Determine the [X, Y] coordinate at the center of the cell enclosing the given text.  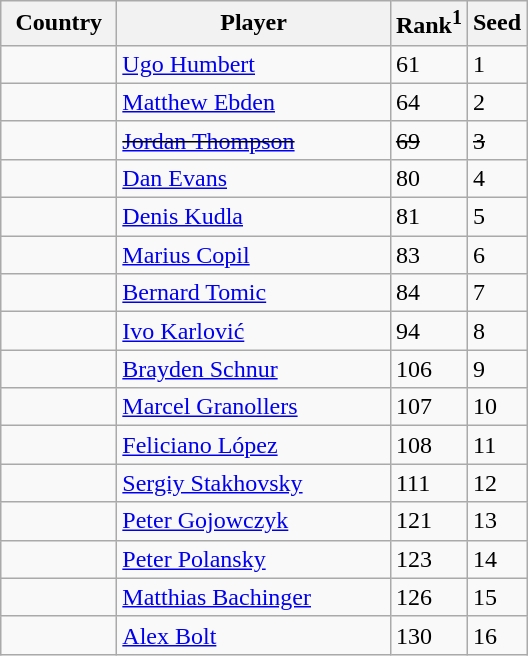
69 [428, 140]
Peter Gojowczyk [254, 521]
Sergiy Stakhovsky [254, 483]
94 [428, 331]
Country [59, 24]
Alex Bolt [254, 635]
Matthew Ebden [254, 102]
Dan Evans [254, 178]
14 [496, 559]
Marcel Granollers [254, 407]
Marius Copil [254, 255]
Feliciano López [254, 445]
Rank1 [428, 24]
Jordan Thompson [254, 140]
80 [428, 178]
7 [496, 293]
16 [496, 635]
106 [428, 369]
121 [428, 521]
Brayden Schnur [254, 369]
83 [428, 255]
81 [428, 217]
130 [428, 635]
126 [428, 597]
Matthias Bachinger [254, 597]
64 [428, 102]
Bernard Tomic [254, 293]
13 [496, 521]
1 [496, 64]
15 [496, 597]
Ugo Humbert [254, 64]
Denis Kudla [254, 217]
9 [496, 369]
11 [496, 445]
Seed [496, 24]
2 [496, 102]
6 [496, 255]
108 [428, 445]
4 [496, 178]
12 [496, 483]
84 [428, 293]
3 [496, 140]
8 [496, 331]
10 [496, 407]
Peter Polansky [254, 559]
123 [428, 559]
107 [428, 407]
Ivo Karlović [254, 331]
Player [254, 24]
5 [496, 217]
61 [428, 64]
111 [428, 483]
